Return (x, y) of the center of cell containing provided text 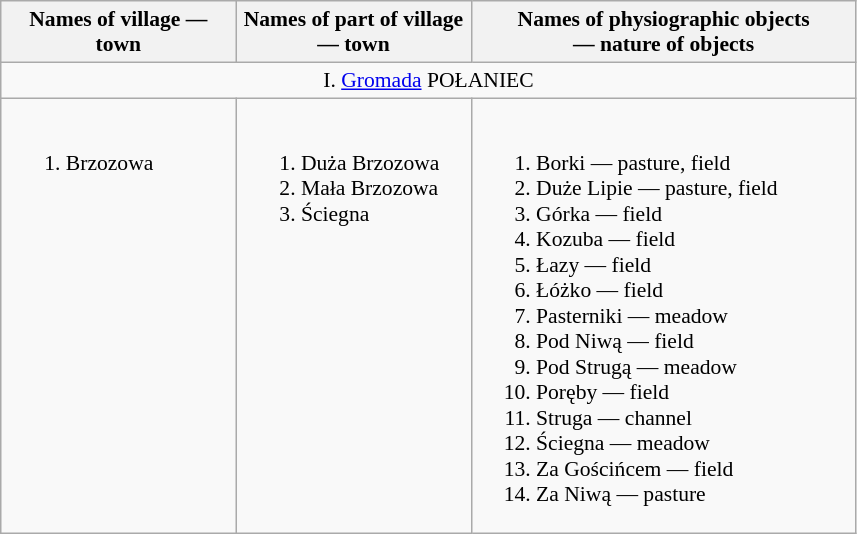
Names of village — town (118, 32)
Names of physiographic objects — nature of objects (664, 32)
Duża BrzozowaMała BrzozowaŚciegna (354, 316)
I. Gromada POŁANIEC (428, 80)
Brzozowa (118, 316)
Names of part of village — town (354, 32)
